Provide the (x, y) coordinate of the cell's center where the given text is located.  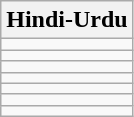
Hindi-Urdu (67, 20)
